Return the (x, y) coordinate for the center point of the cell that contains the specified text.  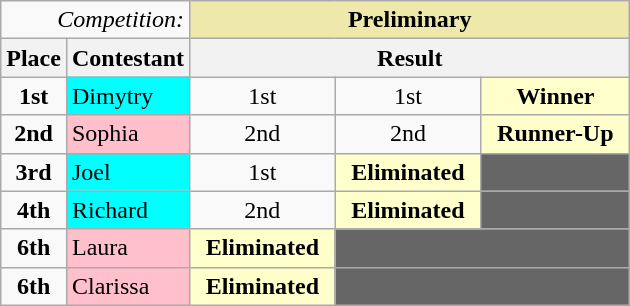
Richard (128, 210)
Runner-Up (556, 134)
4th (34, 210)
Dimytry (128, 96)
3rd (34, 172)
Winner (556, 96)
Result (410, 58)
Competition: (96, 20)
Laura (128, 248)
Place (34, 58)
Contestant (128, 58)
Sophia (128, 134)
Preliminary (410, 20)
Clarissa (128, 286)
Joel (128, 172)
